Pinpoint the cell where the given text exists, returning its (X, Y) midpoint coordinate. 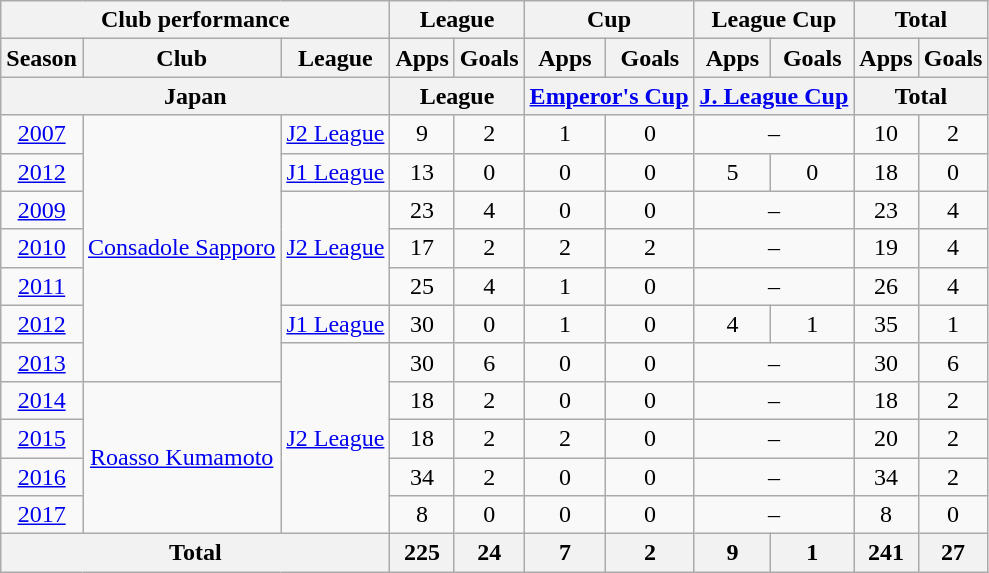
2011 (42, 286)
Club (181, 58)
2013 (42, 362)
27 (953, 553)
2016 (42, 477)
2007 (42, 134)
24 (489, 553)
19 (886, 248)
2009 (42, 210)
2015 (42, 438)
10 (886, 134)
2014 (42, 400)
35 (886, 324)
League Cup (774, 20)
20 (886, 438)
7 (565, 553)
Club performance (196, 20)
Consadole Sapporo (181, 248)
5 (732, 172)
17 (422, 248)
Season (42, 58)
J. League Cup (774, 96)
241 (886, 553)
26 (886, 286)
Cup (609, 20)
Japan (196, 96)
Emperor's Cup (609, 96)
25 (422, 286)
2017 (42, 515)
Roasso Kumamoto (181, 457)
13 (422, 172)
225 (422, 553)
2010 (42, 248)
